Return the [X, Y] coordinate for the center point of the cell that contains the specified text.  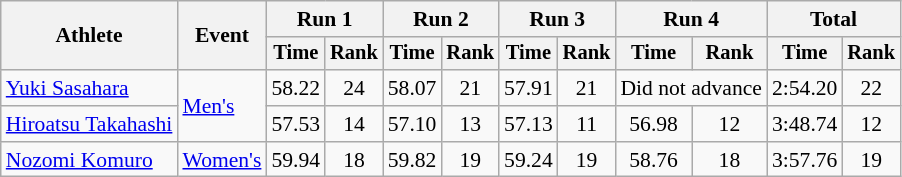
11 [587, 124]
Hiroatsu Takahashi [90, 124]
57.13 [528, 124]
Run 4 [691, 19]
Total [834, 19]
58.07 [412, 88]
56.98 [654, 124]
14 [354, 124]
3:48.74 [804, 124]
58.22 [296, 88]
Run 2 [441, 19]
Event [222, 36]
22 [871, 88]
57.53 [296, 124]
Run 1 [324, 19]
Men's [222, 106]
Did not advance [691, 88]
Run 3 [557, 19]
24 [354, 88]
Athlete [90, 36]
Yuki Sasahara [90, 88]
57.91 [528, 88]
2:54.20 [804, 88]
13 [470, 124]
57.10 [412, 124]
